Search for the cell housing the specified text and yield its (X, Y) center coordinate. 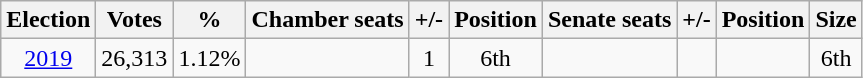
2019 (48, 58)
Chamber seats (328, 20)
1 (428, 58)
Election (48, 20)
% (210, 20)
26,313 (134, 58)
Size (836, 20)
Votes (134, 20)
Senate seats (609, 20)
1.12% (210, 58)
